Extract the (X, Y) coordinate from the center of the cell holding the provided text.  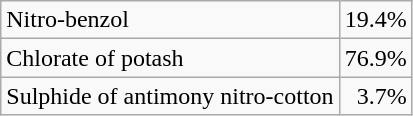
76.9% (376, 58)
Sulphide of antimony nitro-cotton (170, 96)
Chlorate of potash (170, 58)
3.7% (376, 96)
19.4% (376, 20)
Nitro-benzol (170, 20)
